Capture the cell that displays the provided text and extract its [X, Y] central coordinate. 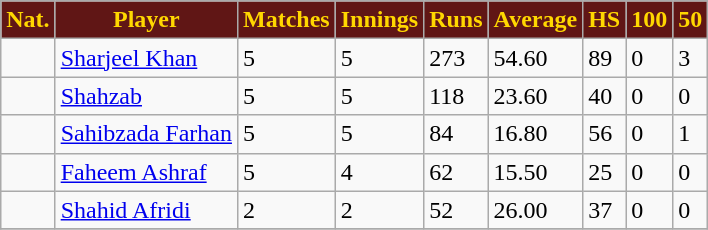
40 [604, 96]
89 [604, 58]
62 [456, 172]
Nat. [28, 20]
3 [690, 58]
Runs [456, 20]
4 [379, 172]
26.00 [536, 210]
16.80 [536, 134]
Shahid Afridi [146, 210]
23.60 [536, 96]
1 [690, 134]
Faheem Ashraf [146, 172]
273 [456, 58]
Sharjeel Khan [146, 58]
Average [536, 20]
56 [604, 134]
52 [456, 210]
50 [690, 20]
Matches [286, 20]
15.50 [536, 172]
Innings [379, 20]
118 [456, 96]
Sahibzada Farhan [146, 134]
54.60 [536, 58]
25 [604, 172]
84 [456, 134]
37 [604, 210]
Player [146, 20]
HS [604, 20]
100 [650, 20]
Shahzab [146, 96]
